Extract the (x, y) coordinate from the center of the cell holding the provided text.  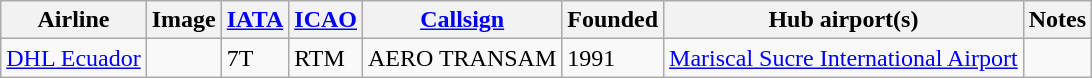
Founded (613, 20)
IATA (255, 20)
RTM (326, 58)
1991 (613, 58)
AERO TRANSAM (462, 58)
Hub airport(s) (844, 20)
7T (255, 58)
Image (184, 20)
Airline (74, 20)
Callsign (462, 20)
ICAO (326, 20)
Mariscal Sucre International Airport (844, 58)
Notes (1057, 20)
DHL Ecuador (74, 58)
